Extract the [X, Y] coordinate from the center of the cell holding the provided text.  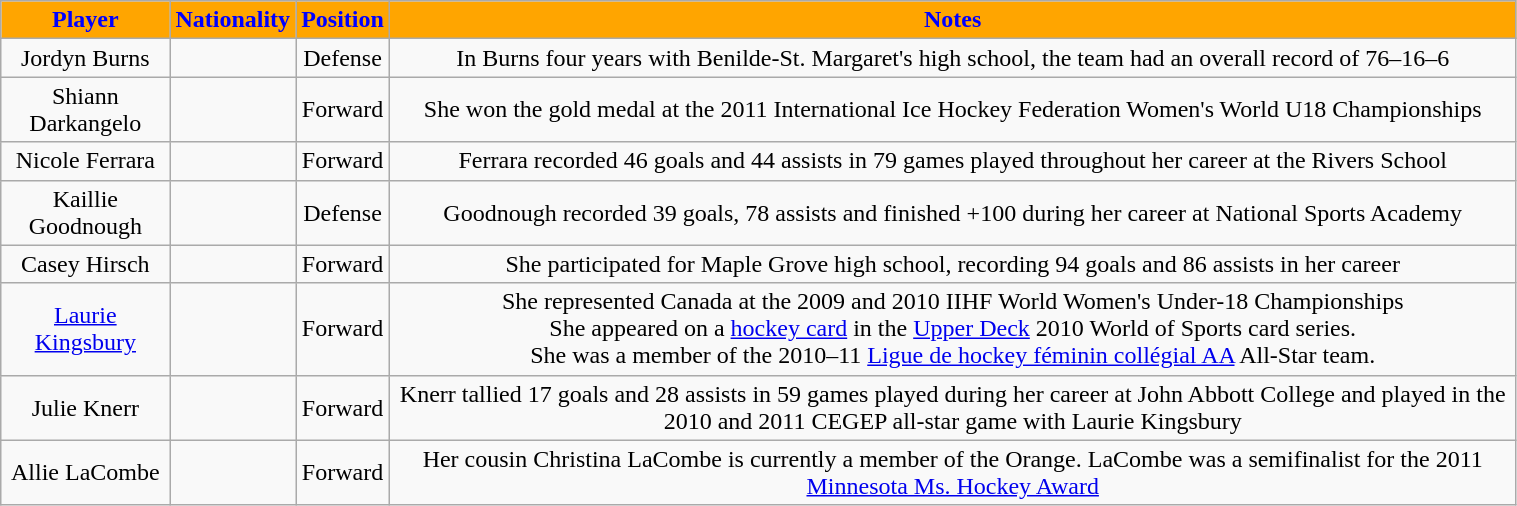
Nicole Ferrara [86, 161]
Julie Knerr [86, 408]
Allie LaCombe [86, 472]
Casey Hirsch [86, 264]
Ferrara recorded 46 goals and 44 assists in 79 games played throughout her career at the Rivers School [952, 161]
Kaillie Goodnough [86, 212]
Shiann Darkangelo [86, 110]
Laurie Kingsbury [86, 329]
Position [343, 20]
She participated for Maple Grove high school, recording 94 goals and 86 assists in her career [952, 264]
She won the gold medal at the 2011 International Ice Hockey Federation Women's World U18 Championships [952, 110]
Goodnough recorded 39 goals, 78 assists and finished +100 during her career at National Sports Academy [952, 212]
Nationality [233, 20]
Jordyn Burns [86, 58]
Player [86, 20]
Notes [952, 20]
In Burns four years with Benilde-St. Margaret's high school, the team had an overall record of 76–16–6 [952, 58]
Her cousin Christina LaCombe is currently a member of the Orange. LaCombe was a semifinalist for the 2011 Minnesota Ms. Hockey Award [952, 472]
